Search for the cell housing the specified text and yield its (X, Y) center coordinate. 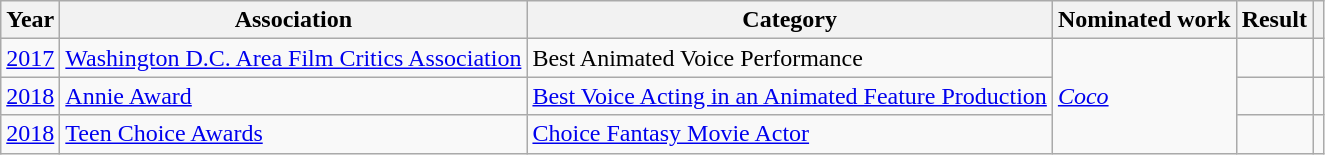
Coco (1144, 96)
Nominated work (1144, 20)
2017 (30, 58)
Result (1274, 20)
Best Voice Acting in an Animated Feature Production (790, 96)
Best Animated Voice Performance (790, 58)
Association (294, 20)
Annie Award (294, 96)
Year (30, 20)
Choice Fantasy Movie Actor (790, 134)
Washington D.C. Area Film Critics Association (294, 58)
Teen Choice Awards (294, 134)
Category (790, 20)
